Extract the [X, Y] coordinate from the center of the cell holding the provided text.  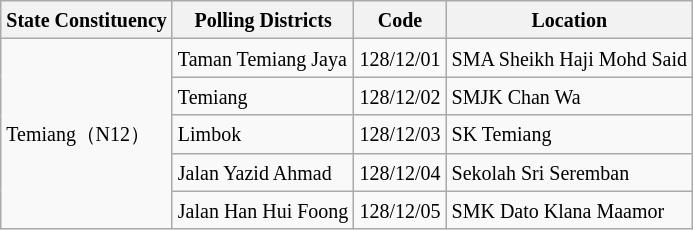
Location [570, 20]
128/12/05 [400, 210]
SMA Sheikh Haji Mohd Said [570, 58]
Code [400, 20]
Jalan Yazid Ahmad [263, 172]
State Constituency [87, 20]
Jalan Han Hui Foong [263, 210]
Polling Districts [263, 20]
Temiang（N12） [87, 134]
SMK Dato Klana Maamor [570, 210]
Limbok [263, 134]
128/12/03 [400, 134]
128/12/04 [400, 172]
Taman Temiang Jaya [263, 58]
128/12/01 [400, 58]
Sekolah Sri Seremban [570, 172]
SK Temiang [570, 134]
Temiang [263, 96]
128/12/02 [400, 96]
SMJK Chan Wa [570, 96]
